Output the (x, y) coordinate of the center of the cell containing the given text.  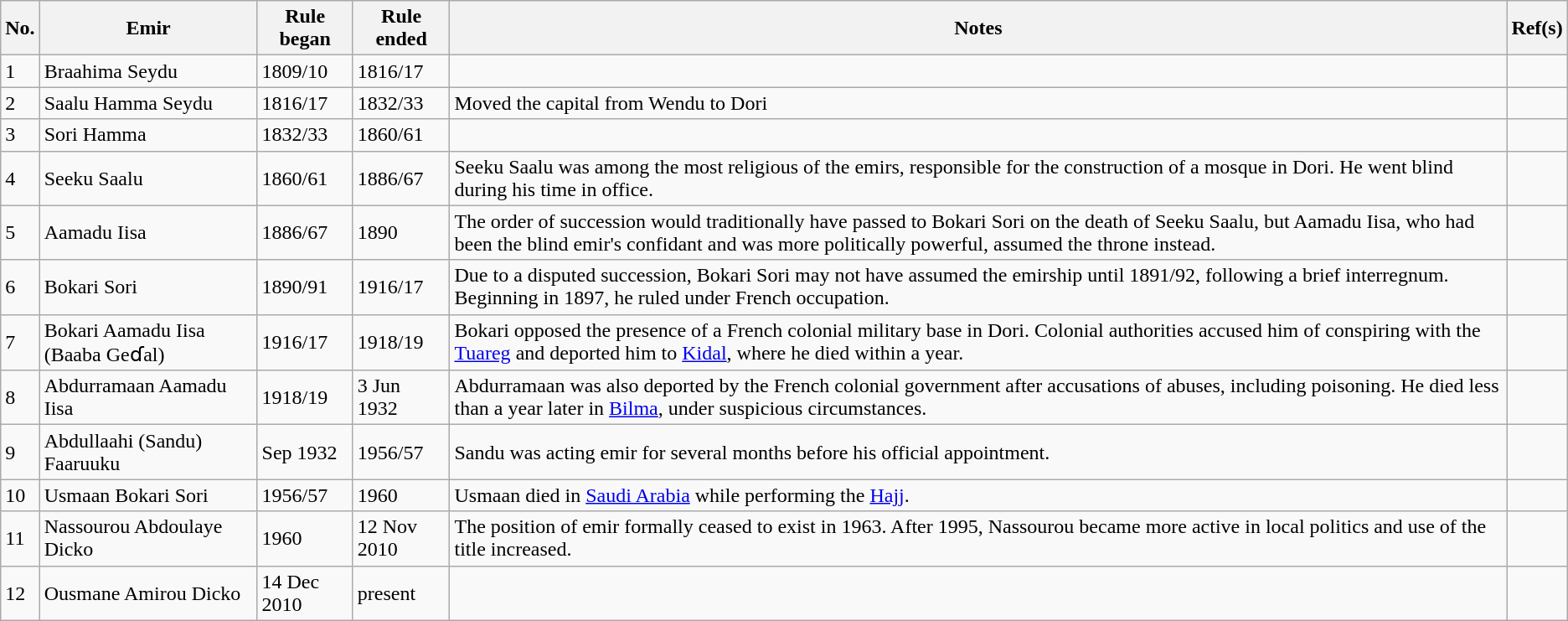
1 (20, 71)
3 Jun 1932 (401, 397)
Braahima Seydu (148, 71)
10 (20, 495)
12 (20, 593)
Sori Hamma (148, 135)
9 (20, 453)
12 Nov 2010 (401, 538)
5 (20, 233)
Moved the capital from Wendu to Dori (978, 103)
Abdurramaan Aamadu Iisa (148, 397)
1809/10 (305, 71)
Ref(s) (1537, 28)
Aamadu Iisa (148, 233)
Bokari Sori (148, 287)
4 (20, 178)
7 (20, 342)
11 (20, 538)
Usmaan Bokari Sori (148, 495)
Nassourou Abdoulaye Dicko (148, 538)
present (401, 593)
1890/91 (305, 287)
2 (20, 103)
Seeku Saalu (148, 178)
1890 (401, 233)
14 Dec 2010 (305, 593)
Ousmane Amirou Dicko (148, 593)
8 (20, 397)
Rule ended (401, 28)
Sandu was acting emir for several months before his official appointment. (978, 453)
Saalu Hamma Seydu (148, 103)
Notes (978, 28)
No. (20, 28)
The position of emir formally ceased to exist in 1963. After 1995, Nassourou became more active in local politics and use of the title increased. (978, 538)
Abdullaahi (Sandu) Faaruuku (148, 453)
Seeku Saalu was among the most religious of the emirs, responsible for the construction of a mosque in Dori. He went blind during his time in office. (978, 178)
6 (20, 287)
Sep 1932 (305, 453)
Bokari Aamadu Iisa (Baaba Geɗal) (148, 342)
Usmaan died in Saudi Arabia while performing the Hajj. (978, 495)
Rule began (305, 28)
Emir (148, 28)
3 (20, 135)
